Search for the cell housing the specified text and yield its (X, Y) center coordinate. 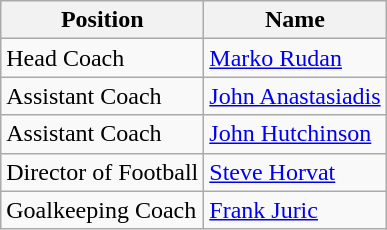
Director of Football (102, 172)
Name (295, 20)
John Anastasiadis (295, 96)
Goalkeeping Coach (102, 210)
Head Coach (102, 58)
Marko Rudan (295, 58)
Frank Juric (295, 210)
Steve Horvat (295, 172)
John Hutchinson (295, 134)
Position (102, 20)
